Scan for the cell matching the given text and deliver its (X, Y) coordinate at center. 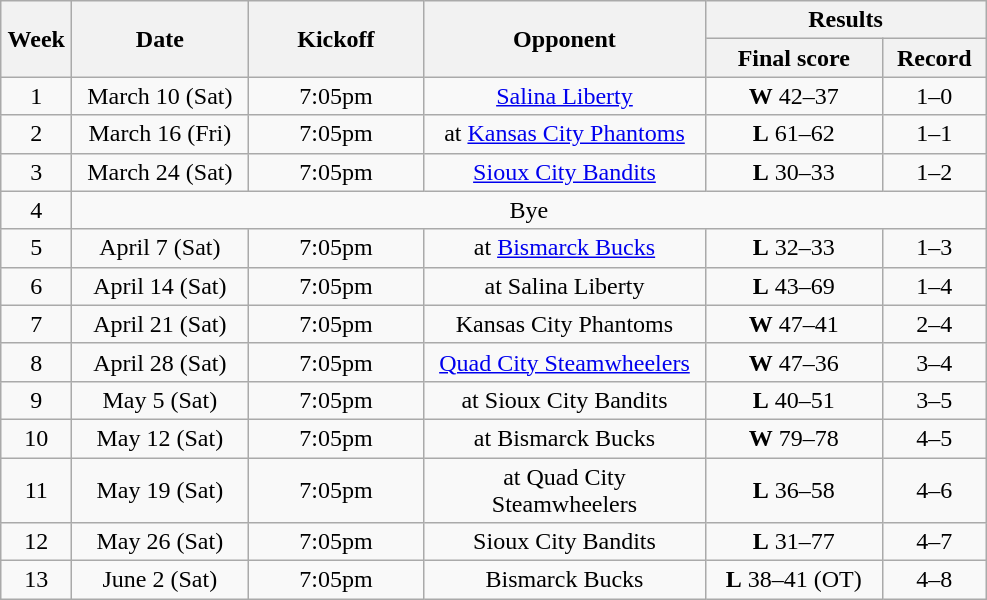
3–4 (935, 362)
Quad City Steamwheelers (564, 362)
Opponent (564, 39)
May 12 (Sat) (160, 438)
L 36–58 (794, 490)
April 21 (Sat) (160, 324)
Kickoff (336, 39)
2 (36, 134)
7 (36, 324)
1–4 (935, 286)
Final score (794, 58)
8 (36, 362)
April 28 (Sat) (160, 362)
L 32–33 (794, 248)
1–2 (935, 172)
3 (36, 172)
6 (36, 286)
L 43–69 (794, 286)
W 42–37 (794, 96)
4–5 (935, 438)
4–6 (935, 490)
5 (36, 248)
May 26 (Sat) (160, 542)
at Quad City Steamwheelers (564, 490)
March 24 (Sat) (160, 172)
at Salina Liberty (564, 286)
March 16 (Fri) (160, 134)
Bismarck Bucks (564, 580)
L 31–77 (794, 542)
1–1 (935, 134)
May 5 (Sat) (160, 400)
4–7 (935, 542)
1–3 (935, 248)
Record (935, 58)
Week (36, 39)
L 61–62 (794, 134)
1–0 (935, 96)
at Sioux City Bandits (564, 400)
11 (36, 490)
12 (36, 542)
L 30–33 (794, 172)
L 38–41 (OT) (794, 580)
Date (160, 39)
1 (36, 96)
9 (36, 400)
L 40–51 (794, 400)
April 14 (Sat) (160, 286)
2–4 (935, 324)
March 10 (Sat) (160, 96)
4 (36, 210)
4–8 (935, 580)
May 19 (Sat) (160, 490)
at Kansas City Phantoms (564, 134)
10 (36, 438)
3–5 (935, 400)
Results (846, 20)
April 7 (Sat) (160, 248)
W 79–78 (794, 438)
Salina Liberty (564, 96)
W 47–36 (794, 362)
Bye (529, 210)
W 47–41 (794, 324)
13 (36, 580)
June 2 (Sat) (160, 580)
Kansas City Phantoms (564, 324)
